Locate the cell with the specified text and output its [X, Y] center coordinate. 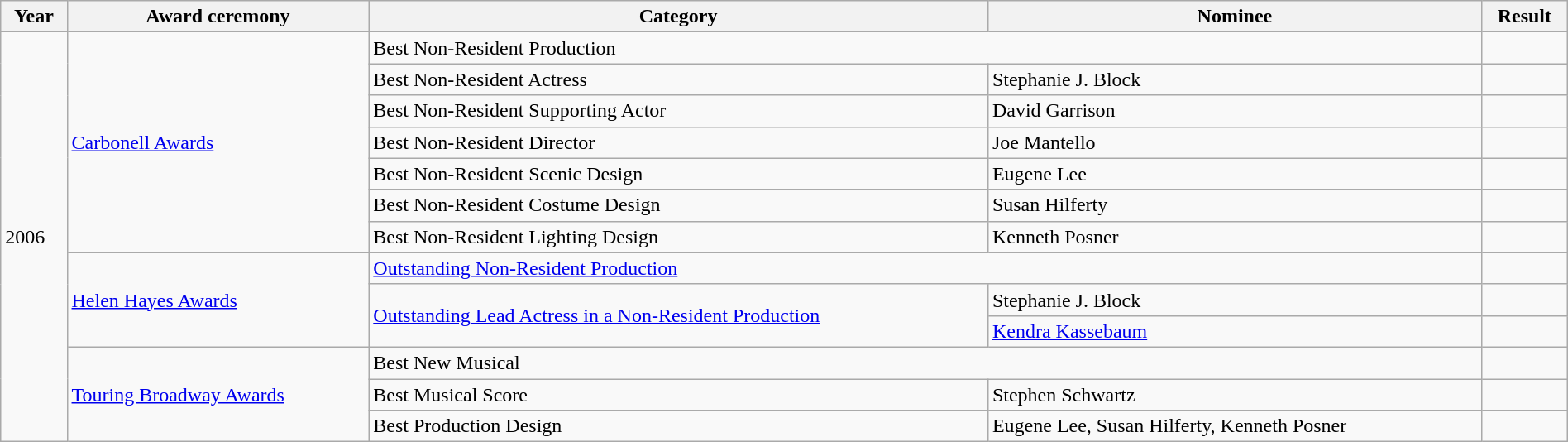
Joe Mantello [1234, 142]
Helen Hayes Awards [218, 300]
Best New Musical [925, 363]
David Garrison [1234, 111]
Award ceremony [218, 17]
Eugene Lee [1234, 174]
Best Non-Resident Costume Design [678, 205]
Year [34, 17]
Kenneth Posner [1234, 237]
Best Non-Resident Supporting Actor [678, 111]
Best Non-Resident Lighting Design [678, 237]
Best Production Design [678, 426]
Nominee [1234, 17]
Category [678, 17]
Stephen Schwartz [1234, 395]
Outstanding Non-Resident Production [925, 268]
Best Non-Resident Director [678, 142]
Kendra Kassebaum [1234, 331]
Best Non-Resident Scenic Design [678, 174]
Touring Broadway Awards [218, 394]
2006 [34, 237]
Best Musical Score [678, 395]
Eugene Lee, Susan Hilferty, Kenneth Posner [1234, 426]
Carbonell Awards [218, 142]
Outstanding Lead Actress in a Non-Resident Production [678, 315]
Result [1524, 17]
Susan Hilferty [1234, 205]
Best Non-Resident Actress [678, 79]
Best Non-Resident Production [925, 48]
